Capture the cell that displays the provided text and extract its [x, y] central coordinate. 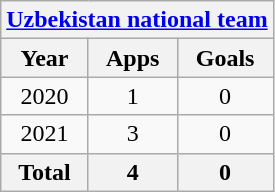
Uzbekistan national team [137, 20]
4 [132, 172]
3 [132, 134]
Total [45, 172]
2020 [45, 96]
2021 [45, 134]
Apps [132, 58]
Goals [225, 58]
Year [45, 58]
1 [132, 96]
